Return (X, Y) of the center of cell containing provided text 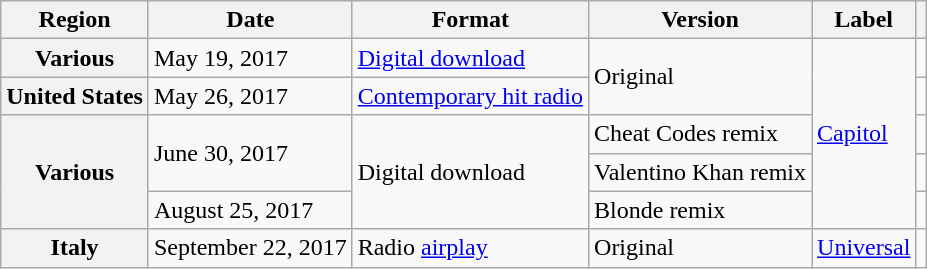
August 25, 2017 (250, 210)
June 30, 2017 (250, 153)
Universal (864, 248)
Italy (75, 248)
Contemporary hit radio (470, 96)
Format (470, 20)
Label (864, 20)
Valentino Khan remix (700, 172)
Date (250, 20)
May 19, 2017 (250, 58)
United States (75, 96)
Version (700, 20)
September 22, 2017 (250, 248)
Radio airplay (470, 248)
Capitol (864, 134)
May 26, 2017 (250, 96)
Blonde remix (700, 210)
Cheat Codes remix (700, 134)
Region (75, 20)
